Scan for the cell matching the given text and deliver its (X, Y) coordinate at center. 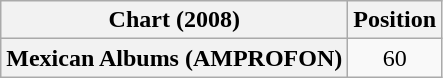
Position (395, 20)
60 (395, 58)
Chart (2008) (174, 20)
Mexican Albums (AMPROFON) (174, 58)
